Detect which cell encompasses the target text, then output its (X, Y) center coordinate. 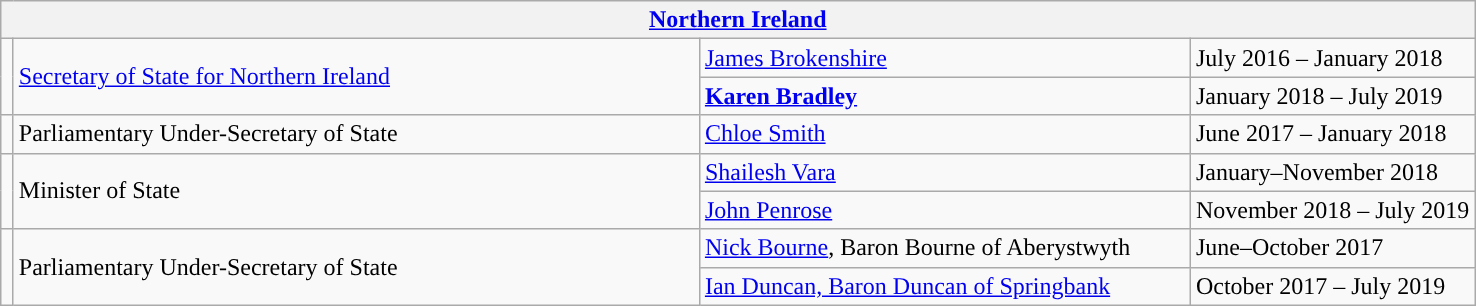
Secretary of State for Northern Ireland (356, 77)
John Penrose (944, 210)
June–October 2017 (1332, 248)
Northern Ireland (738, 20)
November 2018 – July 2019 (1332, 210)
January–November 2018 (1332, 172)
Shailesh Vara (944, 172)
October 2017 – July 2019 (1332, 286)
Minister of State (356, 191)
June 2017 – January 2018 (1332, 134)
Chloe Smith (944, 134)
James Brokenshire (944, 58)
Karen Bradley (944, 96)
July 2016 – January 2018 (1332, 58)
January 2018 – July 2019 (1332, 96)
Nick Bourne, Baron Bourne of Aberystwyth (944, 248)
Ian Duncan, Baron Duncan of Springbank (944, 286)
